Output the (x, y) coordinate of the center of the cell containing the given text.  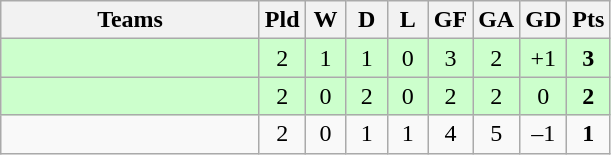
4 (450, 134)
GD (544, 20)
GA (496, 20)
Teams (130, 20)
W (326, 20)
+1 (544, 58)
5 (496, 134)
GF (450, 20)
–1 (544, 134)
L (408, 20)
Pld (282, 20)
Pts (588, 20)
D (366, 20)
